Capture the cell that displays the provided text and extract its [X, Y] central coordinate. 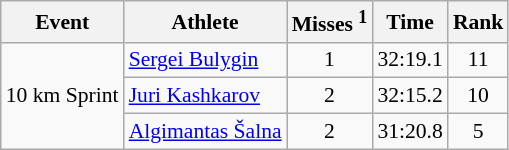
32:19.1 [410, 60]
5 [478, 132]
Juri Kashkarov [206, 96]
Athlete [206, 22]
Algimantas Šalna [206, 132]
10 [478, 96]
Sergei Bulygin [206, 60]
10 km Sprint [62, 96]
1 [330, 60]
Misses 1 [330, 22]
Rank [478, 22]
32:15.2 [410, 96]
Event [62, 22]
Time [410, 22]
31:20.8 [410, 132]
11 [478, 60]
